Pinpoint the cell where the given text exists, returning its (x, y) midpoint coordinate. 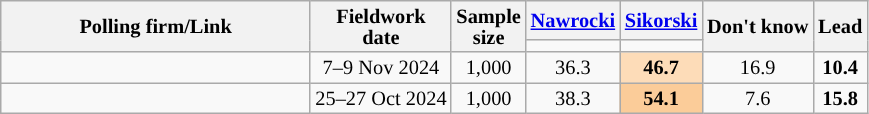
Samplesize (488, 26)
Polling firm/Link (156, 26)
Fieldworkdate (380, 26)
7.6 (758, 98)
15.8 (840, 98)
10.4 (840, 68)
46.7 (661, 68)
Lead (840, 26)
25–27 Oct 2024 (380, 98)
36.3 (573, 68)
7–9 Nov 2024 (380, 68)
Sikorski (661, 20)
16.9 (758, 68)
Don't know (758, 26)
38.3 (573, 98)
54.1 (661, 98)
Nawrocki (573, 20)
